Return the [X, Y] coordinate for the center point of the cell that contains the specified text.  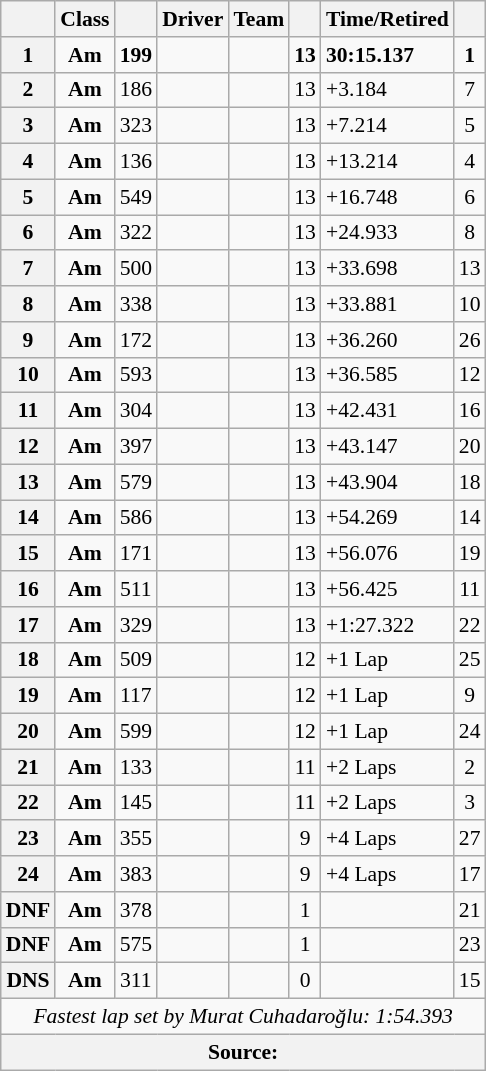
322 [136, 233]
26 [470, 340]
+3.184 [388, 90]
171 [136, 554]
199 [136, 55]
586 [136, 518]
Time/Retired [388, 19]
304 [136, 411]
Fastest lap set by Murat Cuhadaroğlu: 1:54.393 [244, 1017]
593 [136, 375]
+56.076 [388, 554]
+43.904 [388, 482]
186 [136, 90]
Source: [244, 1052]
+13.214 [388, 162]
+36.260 [388, 340]
355 [136, 839]
+43.147 [388, 447]
0 [305, 981]
383 [136, 874]
25 [470, 660]
27 [470, 839]
579 [136, 482]
599 [136, 732]
311 [136, 981]
Class [84, 19]
575 [136, 945]
+1:27.322 [388, 625]
500 [136, 269]
136 [136, 162]
Team [258, 19]
+54.269 [388, 518]
+24.933 [388, 233]
378 [136, 910]
509 [136, 660]
329 [136, 625]
+33.881 [388, 304]
+56.425 [388, 589]
+7.214 [388, 126]
172 [136, 340]
+33.698 [388, 269]
323 [136, 126]
133 [136, 767]
397 [136, 447]
145 [136, 803]
511 [136, 589]
+16.748 [388, 197]
+42.431 [388, 411]
338 [136, 304]
549 [136, 197]
DNS [28, 981]
Driver [192, 19]
30:15.137 [388, 55]
117 [136, 696]
+36.585 [388, 375]
